Scan for the cell matching the given text and deliver its (x, y) coordinate at center. 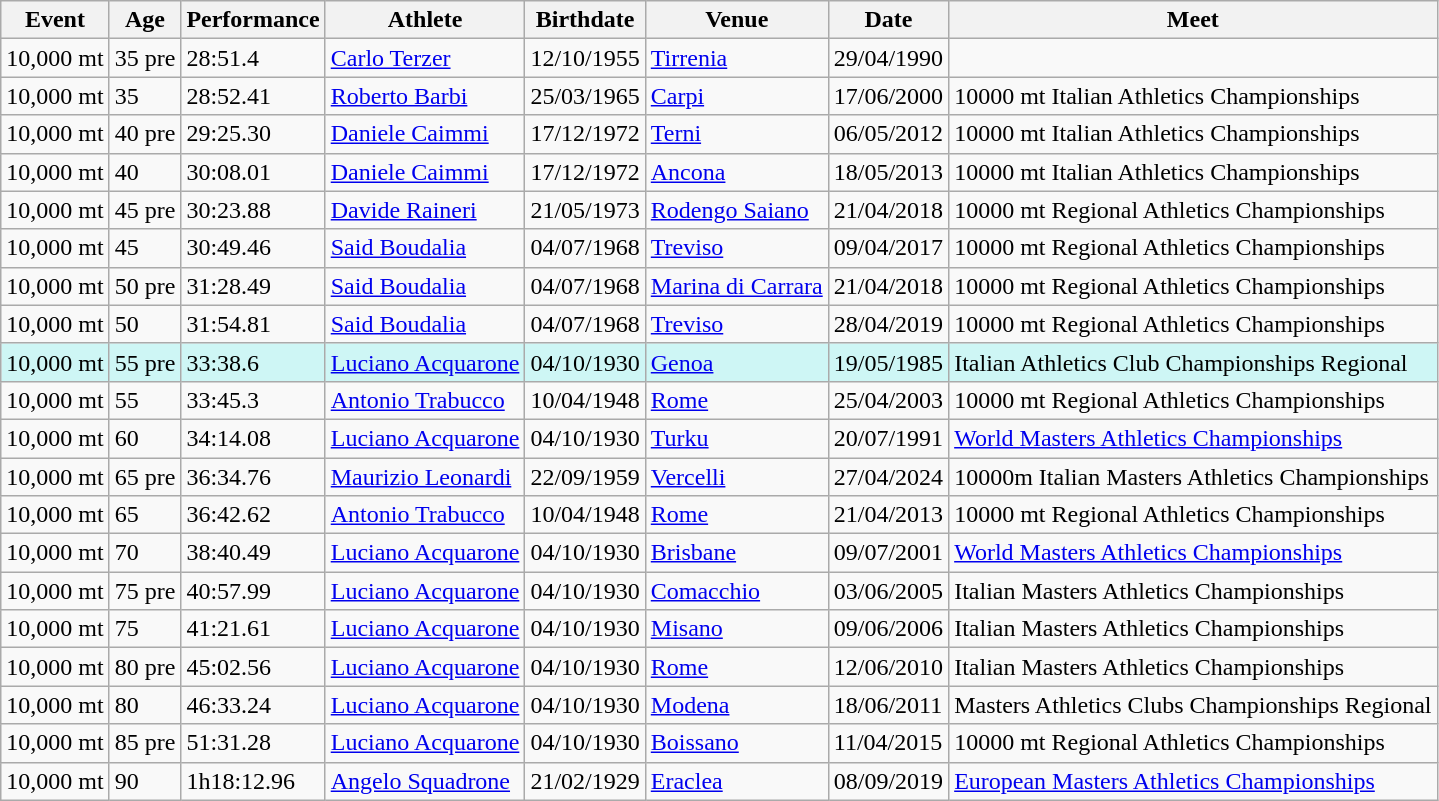
60 (145, 438)
09/04/2017 (888, 248)
30:08.01 (253, 172)
75 pre (145, 591)
Brisbane (736, 553)
Age (145, 20)
Roberto Barbi (425, 96)
28:52.41 (253, 96)
30:49.46 (253, 248)
Rodengo Saiano (736, 210)
51:31.28 (253, 743)
36:34.76 (253, 477)
Venue (736, 20)
Misano (736, 629)
Performance (253, 20)
Davide Raineri (425, 210)
Athlete (425, 20)
80 pre (145, 667)
45:02.56 (253, 667)
45 (145, 248)
41:21.61 (253, 629)
29/04/1990 (888, 58)
21/04/2013 (888, 515)
08/09/2019 (888, 781)
Meet (1193, 20)
European Masters Athletics Championships (1193, 781)
65 pre (145, 477)
36:42.62 (253, 515)
Event (55, 20)
Angelo Squadrone (425, 781)
09/07/2001 (888, 553)
25/04/2003 (888, 400)
Date (888, 20)
Boissano (736, 743)
19/05/1985 (888, 362)
33:45.3 (253, 400)
11/04/2015 (888, 743)
10000m Italian Masters Athletics Championships (1193, 477)
09/06/2006 (888, 629)
Tirrenia (736, 58)
35 pre (145, 58)
03/06/2005 (888, 591)
12/06/2010 (888, 667)
55 pre (145, 362)
80 (145, 705)
Eraclea (736, 781)
Genoa (736, 362)
50 pre (145, 286)
38:40.49 (253, 553)
12/10/1955 (585, 58)
33:38.6 (253, 362)
25/03/1965 (585, 96)
90 (145, 781)
18/05/2013 (888, 172)
Modena (736, 705)
22/09/1959 (585, 477)
18/06/2011 (888, 705)
30:23.88 (253, 210)
40 (145, 172)
Ancona (736, 172)
Vercelli (736, 477)
70 (145, 553)
28:51.4 (253, 58)
40 pre (145, 134)
28/04/2019 (888, 324)
Birthdate (585, 20)
Marina di Carrara (736, 286)
65 (145, 515)
31:28.49 (253, 286)
55 (145, 400)
Comacchio (736, 591)
40:57.99 (253, 591)
31:54.81 (253, 324)
Italian Athletics Club Championships Regional (1193, 362)
Masters Athletics Clubs Championships Regional (1193, 705)
50 (145, 324)
17/06/2000 (888, 96)
Maurizio Leonardi (425, 477)
Carlo Terzer (425, 58)
75 (145, 629)
20/07/1991 (888, 438)
1h18:12.96 (253, 781)
85 pre (145, 743)
06/05/2012 (888, 134)
46:33.24 (253, 705)
34:14.08 (253, 438)
Carpi (736, 96)
45 pre (145, 210)
21/02/1929 (585, 781)
27/04/2024 (888, 477)
Turku (736, 438)
35 (145, 96)
29:25.30 (253, 134)
Terni (736, 134)
21/05/1973 (585, 210)
